Pinpoint the cell where the given text exists, returning its [X, Y] midpoint coordinate. 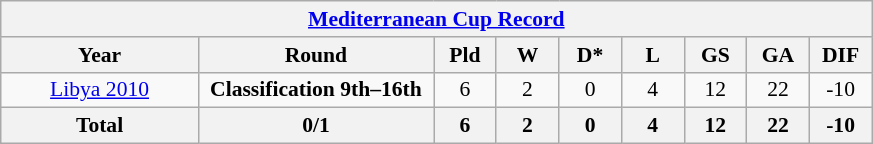
Year [100, 55]
Round [316, 55]
Mediterranean Cup Record [436, 19]
0/1 [316, 126]
W [528, 55]
Pld [466, 55]
Classification 9th–16th [316, 90]
Total [100, 126]
GS [716, 55]
DIF [840, 55]
Libya 2010 [100, 90]
D* [590, 55]
GA [778, 55]
L [652, 55]
